Provide the [X, Y] coordinate of the cell's center where the given text is located.  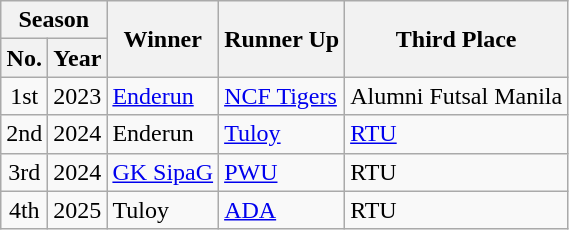
ADA [282, 210]
4th [24, 210]
Alumni Futsal Manila [456, 96]
2025 [78, 210]
2023 [78, 96]
Third Place [456, 39]
1st [24, 96]
Winner [163, 39]
Year [78, 58]
Season [54, 20]
Runner Up [282, 39]
3rd [24, 172]
NCF Tigers [282, 96]
PWU [282, 172]
2nd [24, 134]
GK SipaG [163, 172]
No. [24, 58]
